Detect which cell encompasses the target text, then output its [x, y] center coordinate. 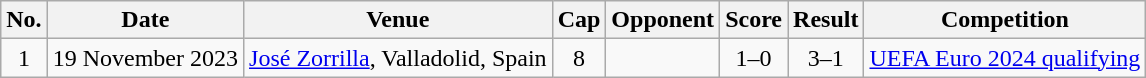
Score [754, 20]
No. [24, 20]
Result [826, 20]
1–0 [754, 58]
Date [145, 20]
Competition [1005, 20]
1 [24, 58]
19 November 2023 [145, 58]
Venue [398, 20]
UEFA Euro 2024 qualifying [1005, 58]
Cap [579, 20]
José Zorrilla, Valladolid, Spain [398, 58]
3–1 [826, 58]
8 [579, 58]
Opponent [663, 20]
